For the text-containing cell, return its midpoint in (X, Y) coordinate format. 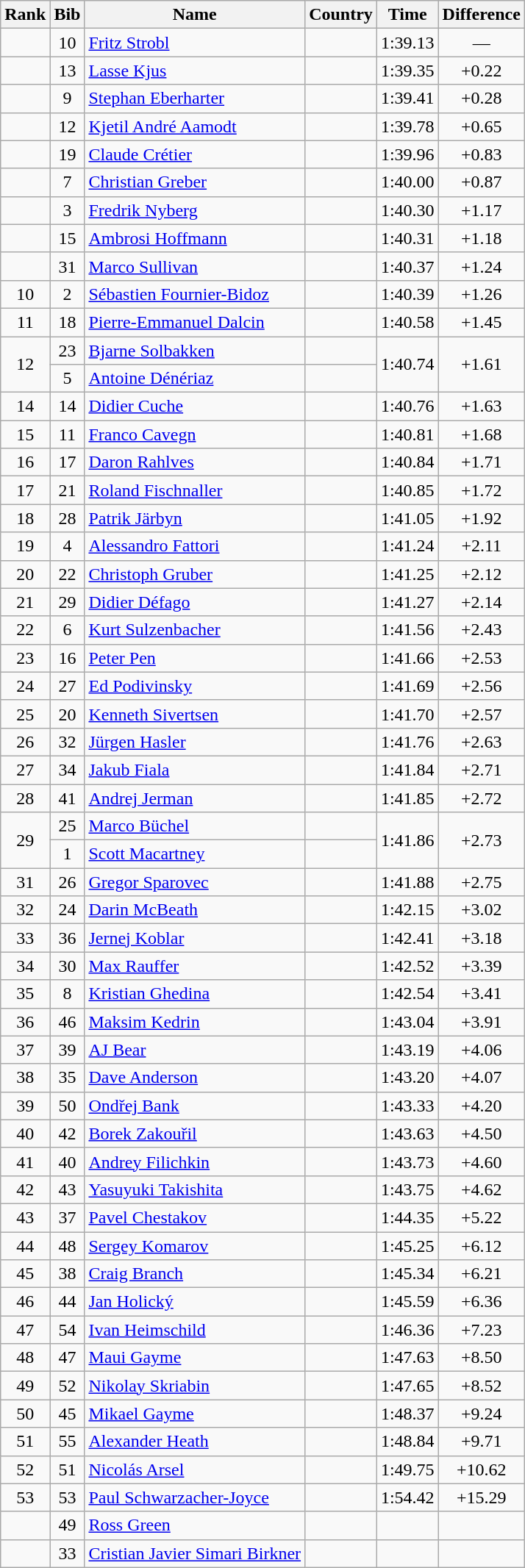
1:41.84 (407, 770)
1:43.20 (407, 1078)
Darin McBeath (195, 910)
6 (68, 630)
Sébastien Fournier-Bidoz (195, 294)
Maui Gayme (195, 1358)
1:42.15 (407, 910)
1:43.63 (407, 1134)
1:41.27 (407, 602)
+5.22 (481, 1217)
+1.63 (481, 407)
Stephan Eberharter (195, 99)
1:41.76 (407, 742)
1:40.31 (407, 238)
+9.24 (481, 1414)
+1.72 (481, 490)
1:44.35 (407, 1217)
Country (341, 15)
Didier Cuche (195, 407)
Sergey Komarov (195, 1246)
1:41.69 (407, 686)
+2.73 (481, 840)
Ambrosi Hoffmann (195, 238)
+2.57 (481, 714)
1:49.75 (407, 1469)
Ivan Heimschild (195, 1330)
Ondřej Bank (195, 1106)
1:41.70 (407, 714)
Claude Crétier (195, 154)
1:41.88 (407, 882)
2 (68, 294)
AJ Bear (195, 1050)
+1.45 (481, 322)
+4.60 (481, 1161)
+2.14 (481, 602)
1:40.00 (407, 182)
+3.02 (481, 910)
+1.18 (481, 238)
1:40.37 (407, 266)
Fritz Strobl (195, 43)
+1.24 (481, 266)
Jakub Fiala (195, 770)
1:41.05 (407, 518)
1:41.24 (407, 546)
1:43.33 (407, 1106)
1:39.78 (407, 126)
Time (407, 15)
3 (68, 210)
Paul Schwarzacher-Joyce (195, 1497)
1:39.13 (407, 43)
Difference (481, 15)
Jan Holický (195, 1302)
+6.36 (481, 1302)
Ross Green (195, 1525)
Name (195, 15)
Rank (25, 15)
Antoine Dénériaz (195, 379)
13 (68, 71)
Scott Macartney (195, 854)
1 (68, 854)
Patrik Järbyn (195, 518)
Roland Fischnaller (195, 490)
Christian Greber (195, 182)
Andrej Jerman (195, 798)
+6.21 (481, 1274)
1:41.56 (407, 630)
54 (68, 1330)
Jürgen Hasler (195, 742)
Bjarne Solbakken (195, 351)
+2.12 (481, 574)
+8.50 (481, 1358)
7 (68, 182)
1:43.73 (407, 1161)
Alexander Heath (195, 1442)
+2.43 (481, 630)
Peter Pen (195, 658)
+4.62 (481, 1189)
30 (68, 966)
5 (68, 379)
Jernej Koblar (195, 938)
Kjetil André Aamodt (195, 126)
+4.07 (481, 1078)
Marco Büchel (195, 826)
1:39.35 (407, 71)
1:45.34 (407, 1274)
1:41.85 (407, 798)
Nikolay Skriabin (195, 1386)
1:40.81 (407, 434)
+2.72 (481, 798)
1:39.41 (407, 99)
Gregor Sparovec (195, 882)
1:43.75 (407, 1189)
+1.17 (481, 210)
+3.39 (481, 966)
+0.83 (481, 154)
+3.91 (481, 1022)
+9.71 (481, 1442)
+1.68 (481, 434)
1:40.76 (407, 407)
+15.29 (481, 1497)
1:42.52 (407, 966)
+2.56 (481, 686)
Marco Sullivan (195, 266)
Kristian Ghedina (195, 994)
1:40.74 (407, 365)
+10.62 (481, 1469)
+2.53 (481, 658)
+3.41 (481, 994)
1:48.84 (407, 1442)
1:41.66 (407, 658)
+2.63 (481, 742)
+4.50 (481, 1134)
+3.18 (481, 938)
Borek Zakouřil (195, 1134)
Daron Rahlves (195, 462)
+1.71 (481, 462)
1:48.37 (407, 1414)
+1.92 (481, 518)
+2.11 (481, 546)
+4.06 (481, 1050)
1:40.30 (407, 210)
1:40.58 (407, 322)
Craig Branch (195, 1274)
Didier Défago (195, 602)
1:39.96 (407, 154)
+1.61 (481, 365)
+2.75 (481, 882)
Christoph Gruber (195, 574)
— (481, 43)
+7.23 (481, 1330)
Yasuyuki Takishita (195, 1189)
1:40.85 (407, 490)
1:42.41 (407, 938)
4 (68, 546)
1:54.42 (407, 1497)
Alessandro Fattori (195, 546)
1:47.63 (407, 1358)
Cristian Javier Simari Birkner (195, 1553)
Mikael Gayme (195, 1414)
+0.28 (481, 99)
1:40.84 (407, 462)
1:42.54 (407, 994)
Max Rauffer (195, 966)
8 (68, 994)
+4.20 (481, 1106)
Pierre-Emmanuel Dalcin (195, 322)
+0.65 (481, 126)
1:41.86 (407, 840)
Ed Podivinsky (195, 686)
Kenneth Sivertsen (195, 714)
+1.26 (481, 294)
Maksim Kedrin (195, 1022)
Kurt Sulzenbacher (195, 630)
1:46.36 (407, 1330)
+0.22 (481, 71)
+0.87 (481, 182)
+2.71 (481, 770)
+6.12 (481, 1246)
Pavel Chestakov (195, 1217)
1:41.25 (407, 574)
Bib (68, 15)
1:43.04 (407, 1022)
Lasse Kjus (195, 71)
1:45.25 (407, 1246)
9 (68, 99)
55 (68, 1442)
+8.52 (481, 1386)
1:45.59 (407, 1302)
1:47.65 (407, 1386)
Dave Anderson (195, 1078)
1:40.39 (407, 294)
Fredrik Nyberg (195, 210)
Nicolás Arsel (195, 1469)
1:43.19 (407, 1050)
Franco Cavegn (195, 434)
Andrey Filichkin (195, 1161)
